Provide the (x, y) coordinate of the cell's center where the given text is located.  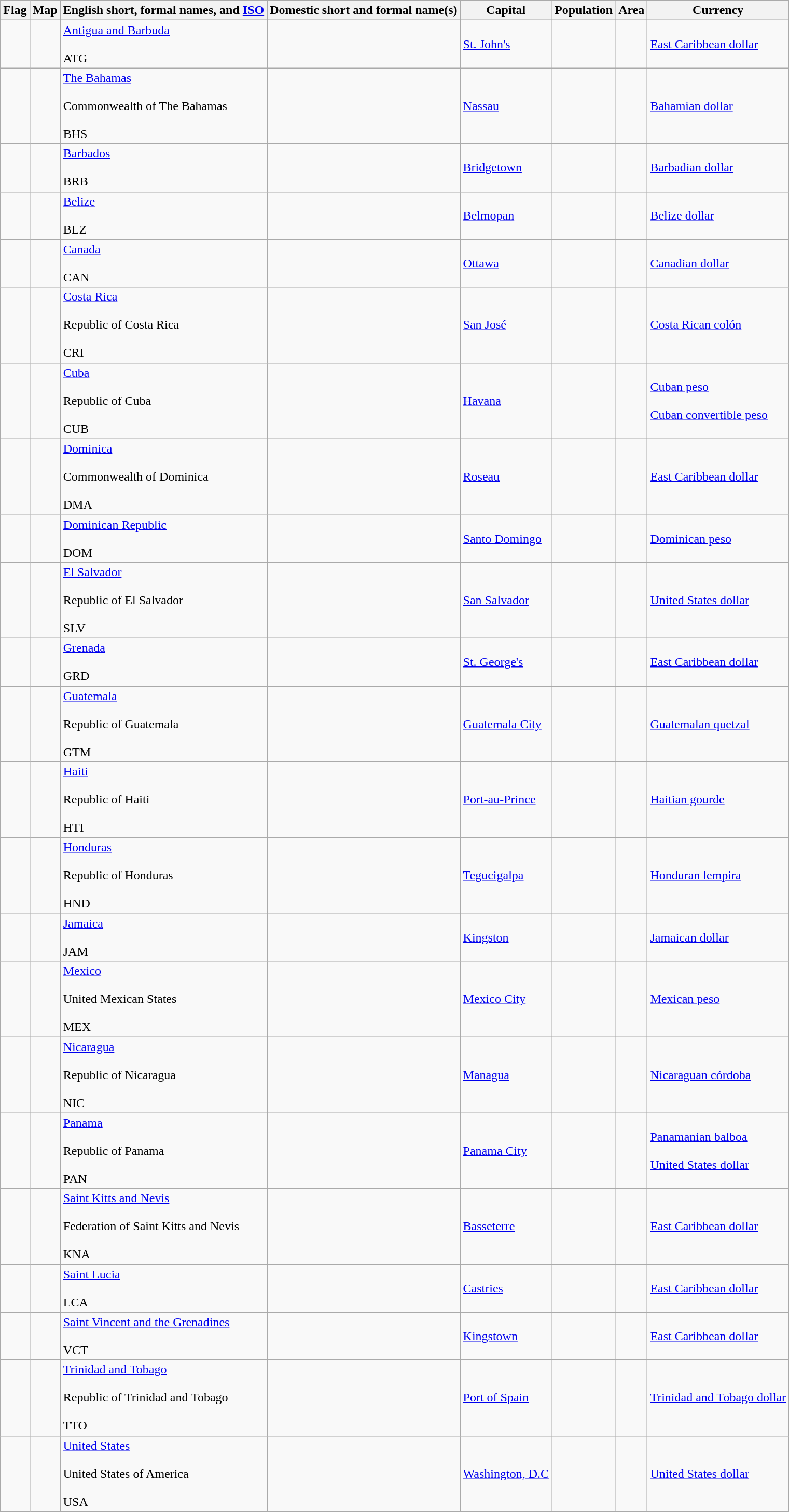
El SalvadorRepublic of El SalvadorSLV (163, 600)
CubaRepublic of CubaCUB (163, 401)
HaitiRepublic of HaitiHTI (163, 800)
Tegucigalpa (506, 876)
Managua (506, 1075)
Jamaican dollar (718, 937)
The BahamasCommonwealth of The BahamasBHS (163, 106)
St. John's (506, 44)
Dominican peso (718, 538)
JamaicaJAM (163, 937)
Santo Domingo (506, 538)
Castries (506, 1288)
Trinidad and Tobago dollar (718, 1398)
San Salvador (506, 600)
Roseau (506, 476)
Flag (15, 10)
English short, formal names, and ISO (163, 10)
BelizeBLZ (163, 215)
Cuban pesoCuban convertible peso (718, 401)
Belmopan (506, 215)
Port-au-Prince (506, 800)
CanadaCAN (163, 263)
HondurasRepublic of HondurasHND (163, 876)
Canadian dollar (718, 263)
Nassau (506, 106)
MexicoUnited Mexican StatesMEX (163, 999)
Currency (718, 10)
Bridgetown (506, 168)
GuatemalaRepublic of GuatemalaGTM (163, 724)
Washington, D.C (506, 1474)
Mexican peso (718, 999)
Nicaraguan córdoba (718, 1075)
Antigua and BarbudaATG (163, 44)
Panamanian balboaUnited States dollar (718, 1151)
Saint Vincent and the GrenadinesVCT (163, 1336)
United StatesUnited States of AmericaUSA (163, 1474)
Kingstown (506, 1336)
Area (632, 10)
Panama City (506, 1151)
Map (45, 10)
Dominican RepublicDOM (163, 538)
Belize dollar (718, 215)
Guatemalan quetzal (718, 724)
Costa Rican colón (718, 325)
BarbadosBRB (163, 168)
Saint LuciaLCA (163, 1288)
Costa RicaRepublic of Costa RicaCRI (163, 325)
NicaraguaRepublic of NicaraguaNIC (163, 1075)
Population (584, 10)
Mexico City (506, 999)
Domestic short and formal name(s) (364, 10)
Honduran lempira (718, 876)
Barbadian dollar (718, 168)
Havana (506, 401)
Kingston (506, 937)
PanamaRepublic of PanamaPAN (163, 1151)
Bahamian dollar (718, 106)
San José (506, 325)
Basseterre (506, 1227)
St. George's (506, 662)
Haitian gourde (718, 800)
Capital (506, 10)
DominicaCommonwealth of DominicaDMA (163, 476)
Guatemala City (506, 724)
Saint Kitts and NevisFederation of Saint Kitts and NevisKNA (163, 1227)
Ottawa (506, 263)
Port of Spain (506, 1398)
Trinidad and TobagoRepublic of Trinidad and TobagoTTO (163, 1398)
GrenadaGRD (163, 662)
